Provide the (X, Y) coordinate of the cell's center where the given text is located.  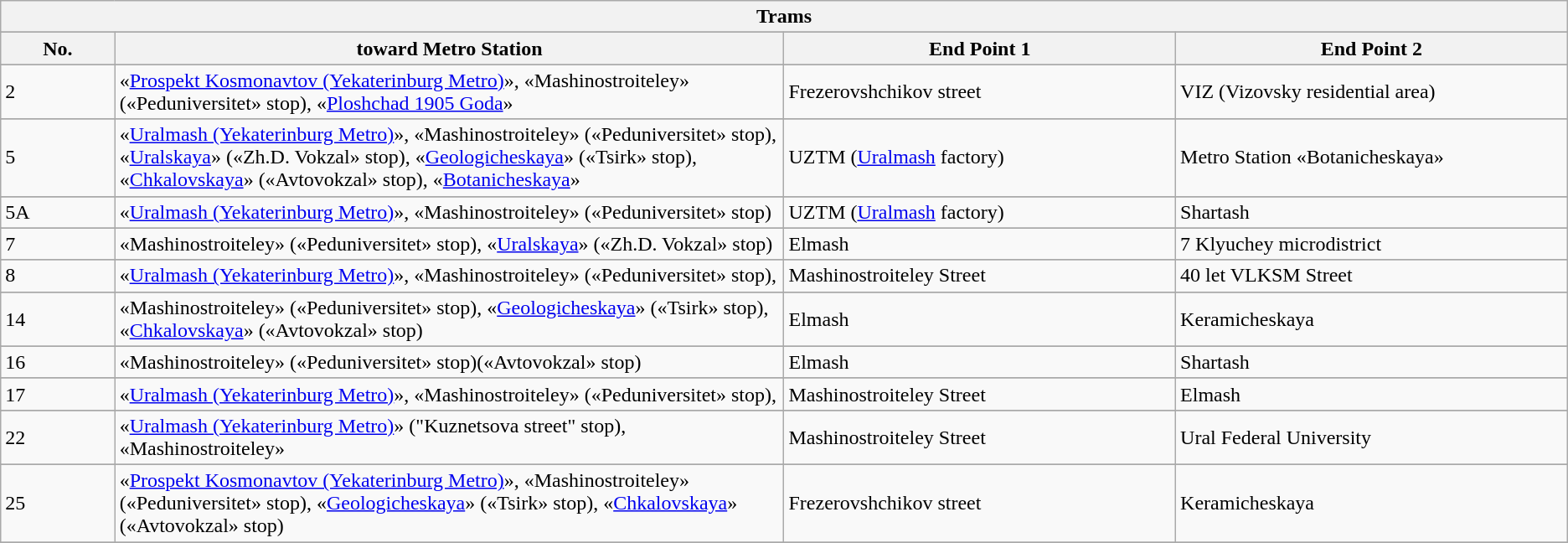
25 (58, 503)
«Prospekt Kosmonavtov (Yekaterinburg Metro)», «Mashinostroiteley» («Peduniversitet» stop), «Ploshchad 1905 Goda» (449, 92)
7 (58, 244)
16 (58, 362)
14 (58, 318)
Trams (784, 17)
2 (58, 92)
VIZ (Vizovsky residential area) (1372, 92)
«Uralmash (Yekaterinburg Metro)» ("Kuznetsova street" stop), «Mashinostroiteley» (449, 437)
22 (58, 437)
End Point 2 (1372, 49)
Metro Station «Botanicheskaya» (1372, 158)
7 Klyuchey microdistrict (1372, 244)
No. (58, 49)
«Uralmash (Yekaterinburg Metro)», «Mashinostroiteley» («Peduniversitet» stop) (449, 212)
toward Metro Station (449, 49)
«Mashinostroiteley» («Peduniversitet» stop)(«Avtovokzal» stop) (449, 362)
5А (58, 212)
5 (58, 158)
«Mashinostroiteley» («Peduniversitet» stop), «Geologicheskaya» («Tsirk» stop), «Chkalovskaya» («Avtovokzal» stop) (449, 318)
8 (58, 276)
Ural Federal University (1372, 437)
40 let VLKSM Street (1372, 276)
End Point 1 (980, 49)
«Mashinostroiteley» («Peduniversitet» stop), «Uralskaya» («Zh.D. Vokzal» stop) (449, 244)
17 (58, 394)
